Detect which cell encompasses the target text, then output its [X, Y] center coordinate. 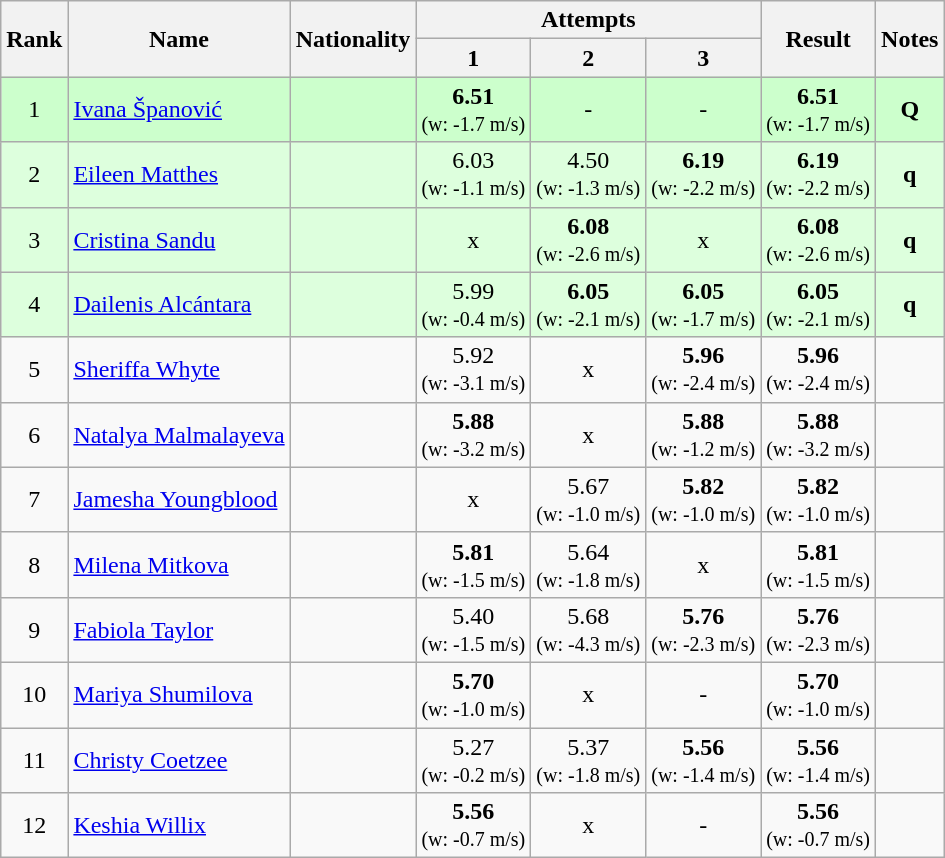
Nationality [353, 39]
4.50(w: -1.3 m/s) [588, 174]
8 [34, 564]
5.92(w: -3.1 m/s) [474, 370]
5.27(w: -0.2 m/s) [474, 760]
Ivana Španović [179, 110]
5.82 (w: -1.0 m/s) [818, 500]
Eileen Matthes [179, 174]
5.81 (w: -1.5 m/s) [818, 564]
Notes [910, 39]
5.76(w: -2.3 m/s) [704, 630]
5.37(w: -1.8 m/s) [588, 760]
Keshia Willix [179, 826]
Dailenis Alcántara [179, 304]
5.56(w: -1.4 m/s) [704, 760]
Natalya Malmalayeva [179, 434]
Fabiola Taylor [179, 630]
6.19 (w: -2.2 m/s) [818, 174]
Sheriffa Whyte [179, 370]
5.56(w: -0.7 m/s) [474, 826]
6.05 (w: -2.1 m/s) [818, 304]
5.96 (w: -2.4 m/s) [818, 370]
Jamesha Youngblood [179, 500]
6.03(w: -1.1 m/s) [474, 174]
Rank [34, 39]
Name [179, 39]
Christy Coetzee [179, 760]
6 [34, 434]
4 [34, 304]
5.40(w: -1.5 m/s) [474, 630]
Mariya Shumilova [179, 694]
6.51(w: -1.7 m/s) [474, 110]
5.68(w: -4.3 m/s) [588, 630]
5.76 (w: -2.3 m/s) [818, 630]
Attempts [588, 20]
6.05(w: -2.1 m/s) [588, 304]
9 [34, 630]
5.88(w: -1.2 m/s) [704, 434]
Q [910, 110]
Result [818, 39]
7 [34, 500]
Milena Mitkova [179, 564]
5.64(w: -1.8 m/s) [588, 564]
Cristina Sandu [179, 240]
11 [34, 760]
12 [34, 826]
6.08(w: -2.6 m/s) [588, 240]
5.81(w: -1.5 m/s) [474, 564]
5.99(w: -0.4 m/s) [474, 304]
5.70 (w: -1.0 m/s) [818, 694]
6.19(w: -2.2 m/s) [704, 174]
5.67(w: -1.0 m/s) [588, 500]
5.70(w: -1.0 m/s) [474, 694]
6.08 (w: -2.6 m/s) [818, 240]
10 [34, 694]
5.56 (w: -1.4 m/s) [818, 760]
5.88 (w: -3.2 m/s) [818, 434]
5 [34, 370]
5.82(w: -1.0 m/s) [704, 500]
5.56 (w: -0.7 m/s) [818, 826]
5.88(w: -3.2 m/s) [474, 434]
6.51 (w: -1.7 m/s) [818, 110]
5.96(w: -2.4 m/s) [704, 370]
6.05(w: -1.7 m/s) [704, 304]
